For the text-containing cell, return its midpoint in [X, Y] coordinate format. 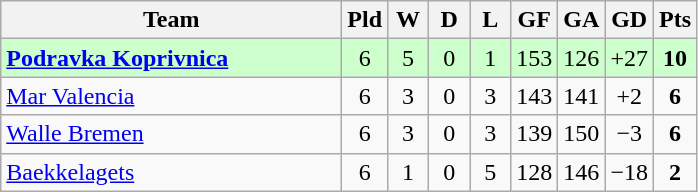
Mar Valencia [172, 96]
126 [582, 58]
2 [674, 172]
146 [582, 172]
143 [534, 96]
141 [582, 96]
+2 [630, 96]
D [450, 20]
GD [630, 20]
L [490, 20]
W [408, 20]
Walle Bremen [172, 134]
128 [534, 172]
−3 [630, 134]
10 [674, 58]
Pld [365, 20]
+27 [630, 58]
−18 [630, 172]
GA [582, 20]
Baekkelagets [172, 172]
Team [172, 20]
GF [534, 20]
150 [582, 134]
153 [534, 58]
Pts [674, 20]
139 [534, 134]
Podravka Koprivnica [172, 58]
